Return (X, Y) of the center of cell containing provided text 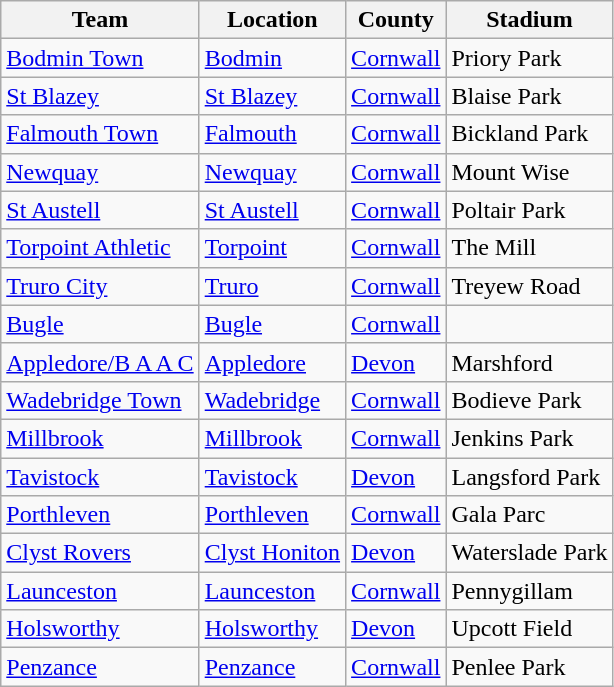
Jenkins Park (530, 438)
Team (100, 20)
Poltair Park (530, 210)
Clyst Honiton (272, 553)
Falmouth (272, 134)
Blaise Park (530, 96)
Waterslade Park (530, 553)
Bodmin (272, 58)
Appledore/B A A C (100, 362)
Pennygillam (530, 591)
Truro City (100, 286)
County (396, 20)
Bickland Park (530, 134)
Truro (272, 286)
Langsford Park (530, 477)
Mount Wise (530, 172)
Clyst Rovers (100, 553)
The Mill (530, 248)
Stadium (530, 20)
Marshford (530, 362)
Torpoint Athletic (100, 248)
Priory Park (530, 58)
Treyew Road (530, 286)
Location (272, 20)
Falmouth Town (100, 134)
Penlee Park (530, 667)
Bodmin Town (100, 58)
Upcott Field (530, 629)
Wadebridge Town (100, 400)
Gala Parc (530, 515)
Appledore (272, 362)
Wadebridge (272, 400)
Bodieve Park (530, 400)
Torpoint (272, 248)
